Identify which cell holds the provided text, then report its (x, y) central coordinate. 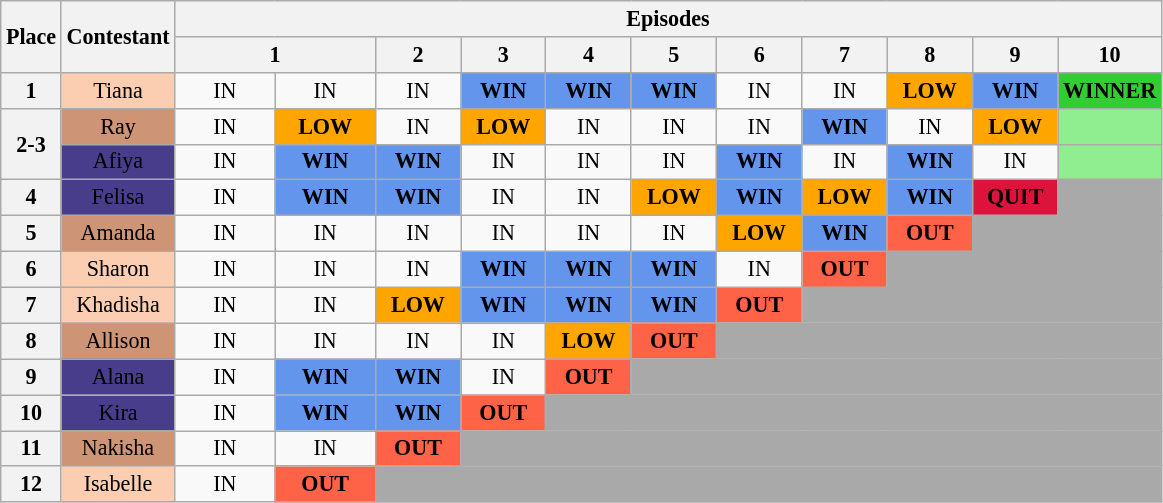
11 (32, 448)
WINNER (1110, 90)
Nakisha (118, 448)
12 (32, 484)
Kira (118, 412)
Amanda (118, 233)
QUIT (1014, 198)
Ray (118, 126)
Contestant (118, 36)
Episodes (668, 18)
2 (418, 54)
Sharon (118, 269)
Isabelle (118, 484)
Felisa (118, 198)
Place (32, 36)
2-3 (32, 144)
Tiana (118, 90)
Khadisha (118, 305)
Alana (118, 377)
3 (504, 54)
Afiya (118, 162)
Allison (118, 341)
